Provide the (x, y) coordinate of the cell's center where the given text is located.  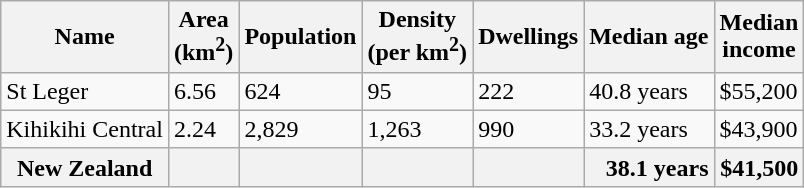
624 (300, 91)
40.8 years (649, 91)
Density(per km2) (418, 37)
St Leger (85, 91)
$41,500 (759, 167)
$43,900 (759, 129)
New Zealand (85, 167)
38.1 years (649, 167)
95 (418, 91)
1,263 (418, 129)
Median age (649, 37)
990 (528, 129)
Kihikihi Central (85, 129)
Medianincome (759, 37)
$55,200 (759, 91)
Population (300, 37)
Name (85, 37)
Dwellings (528, 37)
6.56 (203, 91)
222 (528, 91)
2.24 (203, 129)
Area(km2) (203, 37)
2,829 (300, 129)
33.2 years (649, 129)
